Provide the (x, y) coordinate of the cell's center where the given text is located.  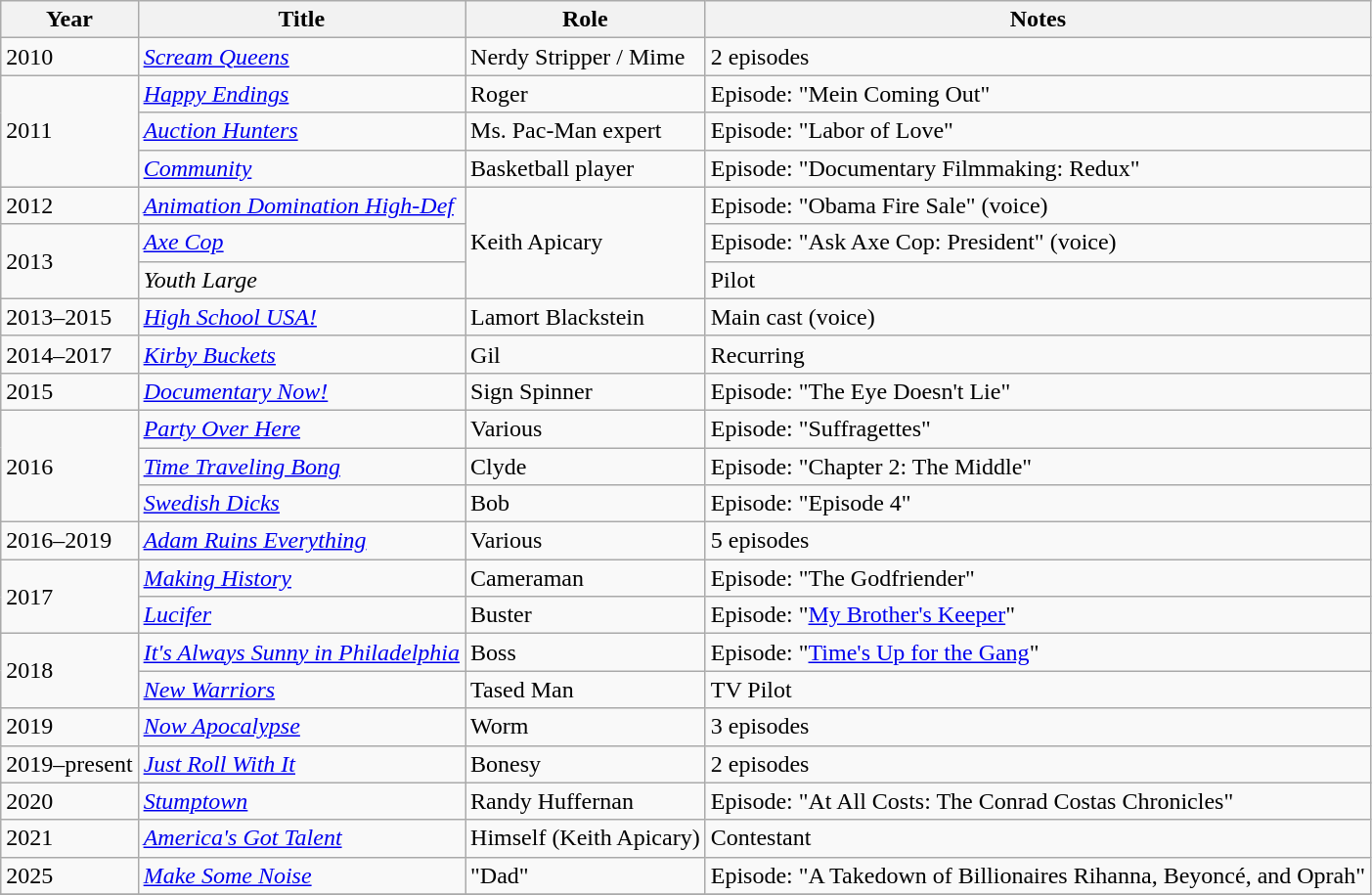
2021 (69, 838)
Making History (301, 578)
Episode: "Chapter 2: The Middle" (1038, 467)
Kirby Buckets (301, 354)
Episode: "Obama Fire Sale" (voice) (1038, 205)
Contestant (1038, 838)
Episode: "Episode 4" (1038, 504)
3 episodes (1038, 727)
Tased Man (586, 690)
2018 (69, 671)
2025 (69, 875)
Documentary Now! (301, 391)
Pilot (1038, 280)
2013 (69, 261)
Episode: "Labor of Love" (1038, 131)
Episode: "Documentary Filmmaking: Redux" (1038, 168)
Recurring (1038, 354)
Youth Large (301, 280)
Episode: "My Brother's Keeper" (1038, 615)
Episode: "Suffragettes" (1038, 428)
2012 (69, 205)
Happy Endings (301, 94)
Just Roll With It (301, 764)
Lucifer (301, 615)
Party Over Here (301, 428)
2011 (69, 131)
High School USA! (301, 317)
"Dad" (586, 875)
Animation Domination High-Def (301, 205)
Randy Huffernan (586, 801)
Episode: "At All Costs: The Conrad Costas Chronicles" (1038, 801)
Episode: "Ask Axe Cop: President" (voice) (1038, 243)
New Warriors (301, 690)
2014–2017 (69, 354)
Role (586, 20)
2020 (69, 801)
Lamort Blackstein (586, 317)
Buster (586, 615)
Swedish Dicks (301, 504)
2015 (69, 391)
Episode: "A Takedown of Billionaires Rihanna, Beyoncé, and Oprah" (1038, 875)
Axe Cop (301, 243)
Worm (586, 727)
2016–2019 (69, 541)
Adam Ruins Everything (301, 541)
Time Traveling Bong (301, 467)
TV Pilot (1038, 690)
Keith Apicary (586, 243)
Nerdy Stripper / Mime (586, 57)
Notes (1038, 20)
Auction Hunters (301, 131)
Basketball player (586, 168)
Himself (Keith Apicary) (586, 838)
Community (301, 168)
Clyde (586, 467)
Title (301, 20)
America's Got Talent (301, 838)
Ms. Pac-Man expert (586, 131)
Gil (586, 354)
Make Some Noise (301, 875)
2019 (69, 727)
2016 (69, 466)
Episode: "The Eye Doesn't Lie" (1038, 391)
Episode: "Mein Coming Out" (1038, 94)
Boss (586, 652)
Cameraman (586, 578)
Episode: "Time's Up for the Gang" (1038, 652)
Now Apocalypse (301, 727)
Year (69, 20)
Roger (586, 94)
5 episodes (1038, 541)
2017 (69, 597)
Scream Queens (301, 57)
Bob (586, 504)
Stumptown (301, 801)
Sign Spinner (586, 391)
It's Always Sunny in Philadelphia (301, 652)
2013–2015 (69, 317)
2019–present (69, 764)
Episode: "The Godfriender" (1038, 578)
2010 (69, 57)
Bonesy (586, 764)
Main cast (voice) (1038, 317)
